From the cell containing the given text, extract its center point as [x, y] coordinate. 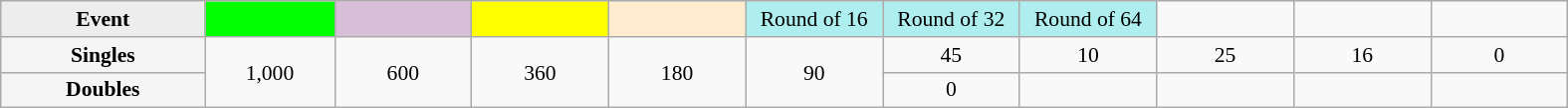
1,000 [270, 72]
180 [677, 72]
600 [403, 72]
Round of 32 [951, 19]
16 [1362, 55]
360 [541, 72]
Singles [104, 55]
Event [104, 19]
90 [814, 72]
Doubles [104, 90]
Round of 64 [1088, 19]
45 [951, 55]
25 [1226, 55]
Round of 16 [814, 19]
10 [1088, 55]
